From the cell containing the given text, extract its center point as (X, Y) coordinate. 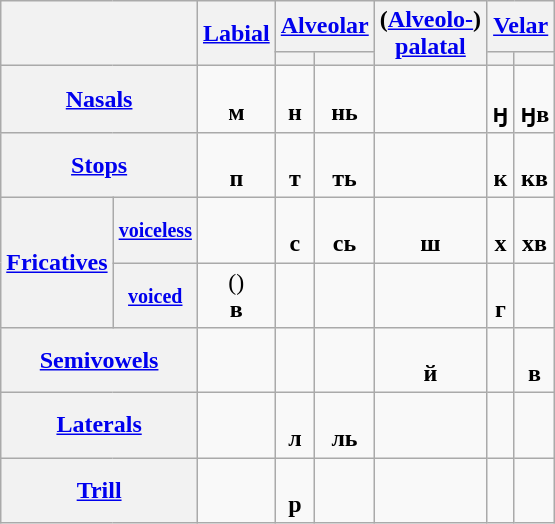
м (236, 100)
в (534, 360)
voiceless (155, 230)
й (430, 360)
х (501, 230)
Trill (100, 490)
ш (430, 230)
п (236, 164)
нь (345, 100)
Fricatives (57, 262)
ль (345, 426)
ӈ (501, 100)
Labial (236, 34)
р (294, 490)
н (294, 100)
ӈв (534, 100)
()в (236, 294)
Nasals (100, 100)
сь (345, 230)
с (294, 230)
Laterals (100, 426)
Velar (521, 26)
(Alveolo-)palatal (430, 34)
хв (534, 230)
т (294, 164)
л (294, 426)
Stops (100, 164)
ть (345, 164)
г (501, 294)
Alveolar (324, 26)
кв (534, 164)
voiced (155, 294)
Semivowels (100, 360)
к (501, 164)
